Output the (X, Y) coordinate of the center of the cell containing the given text.  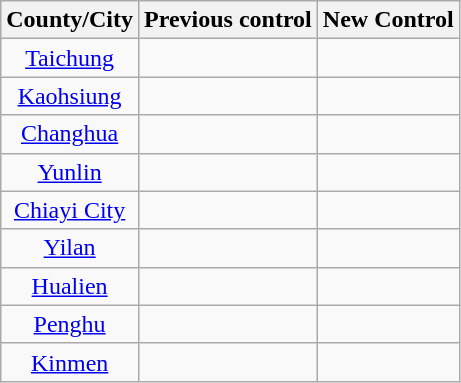
Kinmen (70, 362)
New Control (388, 20)
Hualien (70, 286)
Penghu (70, 324)
Chiayi City (70, 210)
Yunlin (70, 172)
Previous control (228, 20)
Taichung (70, 58)
County/City (70, 20)
Yilan (70, 248)
Kaohsiung (70, 96)
Changhua (70, 134)
